Detect which cell encompasses the target text, then output its [x, y] center coordinate. 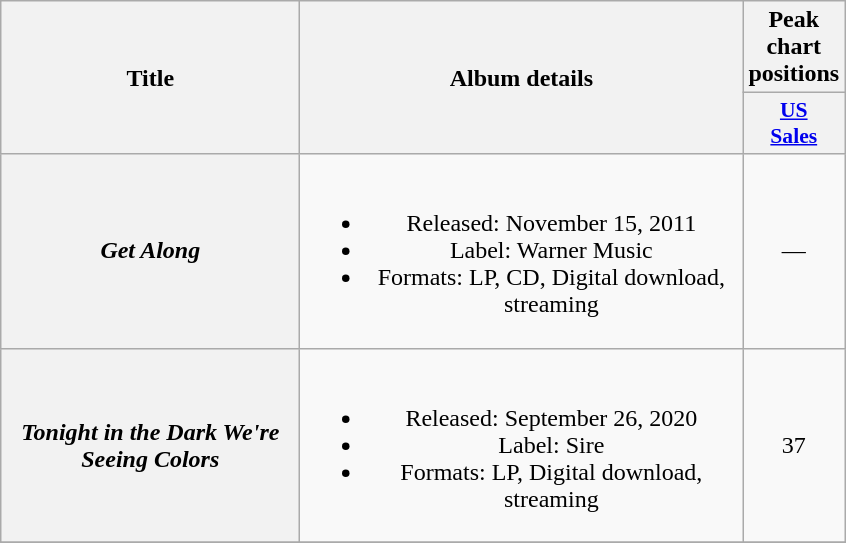
Album details [522, 78]
Tonight in the Dark We're Seeing Colors [150, 445]
Peak chart positions [794, 47]
USSales [794, 124]
Title [150, 78]
Released: September 26, 2020Label: SireFormats: LP, Digital download, streaming [522, 445]
37 [794, 445]
Released: November 15, 2011Label: Warner MusicFormats: LP, CD, Digital download, streaming [522, 251]
Get Along [150, 251]
— [794, 251]
